Return (X, Y) of the center of cell containing provided text 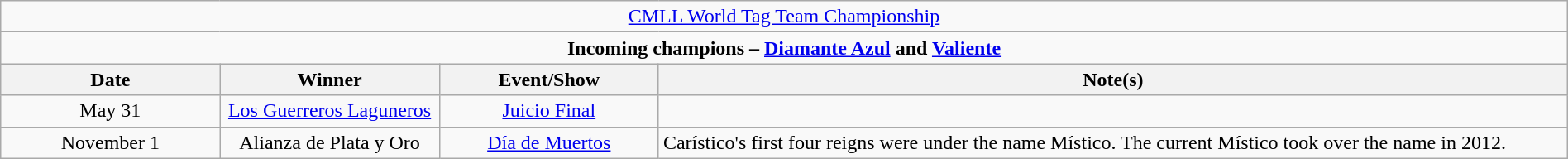
May 31 (111, 111)
Note(s) (1113, 79)
CMLL World Tag Team Championship (784, 17)
Date (111, 79)
Winner (329, 79)
Event/Show (549, 79)
Día de Muertos (549, 142)
Los Guerreros Laguneros (329, 111)
Carístico's first four reigns were under the name Místico. The current Místico took over the name in 2012. (1113, 142)
Juicio Final (549, 111)
November 1 (111, 142)
Alianza de Plata y Oro (329, 142)
Incoming champions – Diamante Azul and Valiente (784, 48)
